From the cell containing the given text, extract its center point as [X, Y] coordinate. 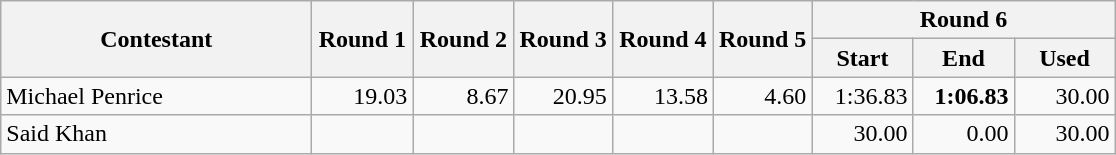
Round 3 [563, 39]
Michael Penrice [156, 96]
1:36.83 [862, 96]
1:06.83 [964, 96]
19.03 [362, 96]
End [964, 58]
20.95 [563, 96]
13.58 [662, 96]
Start [862, 58]
Said Khan [156, 134]
Used [1064, 58]
4.60 [762, 96]
Round 1 [362, 39]
Round 6 [964, 20]
Contestant [156, 39]
Round 4 [662, 39]
Round 5 [762, 39]
0.00 [964, 134]
Round 2 [464, 39]
8.67 [464, 96]
